Capture the cell that displays the provided text and extract its [x, y] central coordinate. 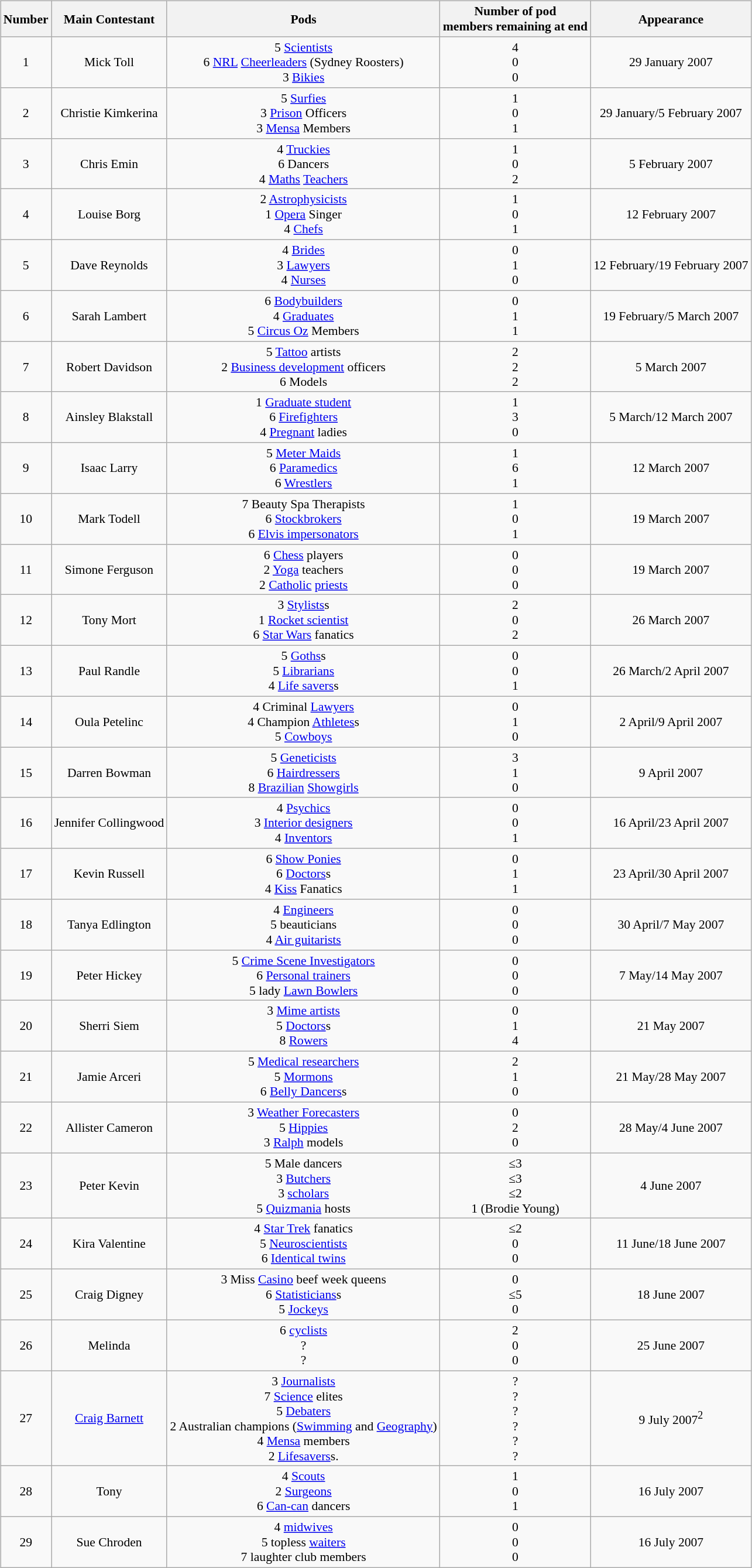
25 June 2007 [671, 1346]
19 [26, 975]
Jamie Arceri [109, 1076]
12 February/19 February 2007 [671, 265]
10 [26, 519]
Dave Reynolds [109, 265]
020 [515, 1128]
0≤50 [515, 1294]
4 Engineers5 beauticians 4 Air guitarists [303, 925]
Oula Petelinc [109, 721]
Paul Randle [109, 671]
4 midwives5 topless waiters7 laughter club members [303, 1542]
400 [515, 62]
7 Beauty Spa Therapists6 Stockbrokers6 Elvis impersonators [303, 519]
21 May 2007 [671, 1026]
Christie Kimkerina [109, 114]
5 Gothss5 Librarians4 Life saverss [303, 671]
6 cyclists?? [303, 1346]
Simone Ferguson [109, 569]
2 [26, 114]
Pods [303, 19]
Sue Chroden [109, 1542]
Tony [109, 1492]
Peter Kevin [109, 1186]
Mark Todell [109, 519]
Sherri Siem [109, 1026]
8 [26, 417]
4 Truckies6 Dancers4 Maths Teachers [303, 164]
16 April/23 April 2007 [671, 823]
5 March 2007 [671, 367]
18 June 2007 [671, 1294]
Robert Davidson [109, 367]
Kira Valentine [109, 1244]
16 [26, 823]
310 [515, 773]
200 [515, 1346]
26 March/2 April 2007 [671, 671]
25 [26, 1294]
Appearance [671, 19]
4 Star Trek fanatics5 Neuroscientists6 Identical twins [303, 1244]
Allister Cameron [109, 1128]
17 [26, 874]
2 Astrophysicists1 Opera Singer4 Chefs [303, 214]
15 [26, 773]
4 Psychics3 Interior designers4 Inventors [303, 823]
28 May/4 June 2007 [671, 1128]
5 Crime Scene Investigators6 Personal trainers5 lady Lawn Bowlers [303, 975]
Tony Mort [109, 621]
Number [26, 19]
29 [26, 1542]
26 [26, 1346]
6 Chess players2 Yoga teachers2 Catholic priests [303, 569]
6 Show Ponies6 Doctorss4 Kiss Fanatics [303, 874]
3 Miss Casino beef week queens6 Statisticianss5 Jockeys [303, 1294]
Darren Bowman [109, 773]
29 January 2007 [671, 62]
18 [26, 925]
5 Scientists6 NRL Cheerleaders (Sydney Roosters)3 Bikies [303, 62]
6 Bodybuilders4 Graduates5 Circus Oz Members [303, 316]
Melinda [109, 1346]
4 [26, 214]
30 April/7 May 2007 [671, 925]
210 [515, 1076]
Tanya Edlington [109, 925]
Ainsley Blakstall [109, 417]
5 March/12 March 2007 [671, 417]
7 May/14 May 2007 [671, 975]
2 April/9 April 2007 [671, 721]
29 January/5 February 2007 [671, 114]
≤200 [515, 1244]
Louise Borg [109, 214]
4 June 2007 [671, 1186]
1 [26, 62]
014 [515, 1026]
24 [26, 1244]
Chris Emin [109, 164]
5 [26, 265]
14 [26, 721]
222 [515, 367]
5 Geneticists6 Hairdressers8 Brazilian Showgirls [303, 773]
161 [515, 468]
21 [26, 1076]
21 May/28 May 2007 [671, 1076]
102 [515, 164]
5 Male dancers3 Butchers3 scholars5 Quizmania hosts [303, 1186]
12 March 2007 [671, 468]
3 Mime artists5 Doctorss8 Rowers [303, 1026]
11 June/18 June 2007 [671, 1244]
130 [515, 417]
13 [26, 671]
5 Surfies3 Prison Officers3 Mensa Members [303, 114]
3 Journalists7 Science elites5 Debaters 2 Australian champions (Swimming and Geography)4 Mensa members2 Lifesaverss. [303, 1418]
202 [515, 621]
9 [26, 468]
≤3≤3≤21 (Brodie Young) [515, 1186]
Main Contestant [109, 19]
26 March 2007 [671, 621]
28 [26, 1492]
20 [26, 1026]
5 Tattoo artists2 Business development officers6 Models [303, 367]
9 July 20072 [671, 1418]
4 Brides3 Lawyers4 Nurses [303, 265]
5 Medical researchers5 Mormons6 Belly Dancerss [303, 1076]
Mick Toll [109, 62]
12 [26, 621]
5 Meter Maids6 Paramedics6 Wrestlers [303, 468]
7 [26, 367]
3 [26, 164]
1 Graduate student6 Firefighters4 Pregnant ladies [303, 417]
Kevin Russell [109, 874]
23 April/30 April 2007 [671, 874]
12 February 2007 [671, 214]
27 [26, 1418]
23 [26, 1186]
4 Criminal Lawyers4 Champion Athletess5 Cowboys [303, 721]
Peter Hickey [109, 975]
?????? [515, 1418]
Number of podmembers remaining at end [515, 19]
3 Stylistss1 Rocket scientist6 Star Wars fanatics [303, 621]
Craig Barnett [109, 1418]
Isaac Larry [109, 468]
9 April 2007 [671, 773]
6 [26, 316]
11 [26, 569]
19 February/5 March 2007 [671, 316]
Craig Digney [109, 1294]
5 February 2007 [671, 164]
3 Weather Forecasters5 Hippies3 Ralph models [303, 1128]
4 Scouts2 Surgeons6 Can-can dancers [303, 1492]
Sarah Lambert [109, 316]
22 [26, 1128]
Jennifer Collingwood [109, 823]
